Provide the (X, Y) coordinate of the cell's center where the given text is located.  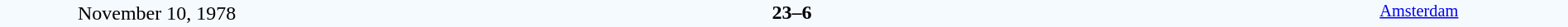
Amsterdam (1419, 13)
November 10, 1978 (157, 13)
23–6 (791, 12)
